Output the [x, y] coordinate of the center of the cell containing the given text.  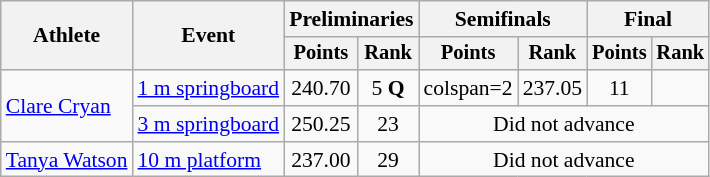
Preliminaries [351, 19]
240.70 [321, 88]
Final [648, 19]
237.05 [552, 88]
5 Q [388, 88]
Clare Cryan [67, 106]
11 [619, 88]
250.25 [321, 124]
Semifinals [504, 19]
3 m springboard [209, 124]
Athlete [67, 36]
Did not advance [564, 124]
23 [388, 124]
Event [209, 36]
1 m springboard [209, 88]
colspan=2 [468, 88]
